Return the (X, Y) coordinate for the center point of the cell that contains the specified text.  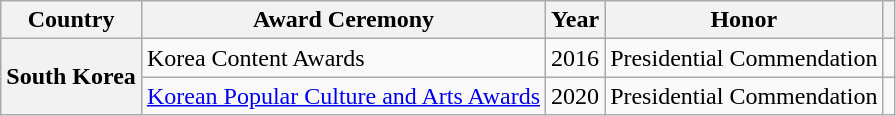
2020 (576, 96)
Honor (744, 20)
Award Ceremony (343, 20)
Korea Content Awards (343, 58)
South Korea (72, 77)
2016 (576, 58)
Country (72, 20)
Year (576, 20)
Korean Popular Culture and Arts Awards (343, 96)
